Locate the cell with the specified text and output its [x, y] center coordinate. 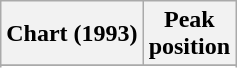
Chart (1993) [72, 34]
Peakposition [189, 34]
